Capture the cell that displays the provided text and extract its (X, Y) central coordinate. 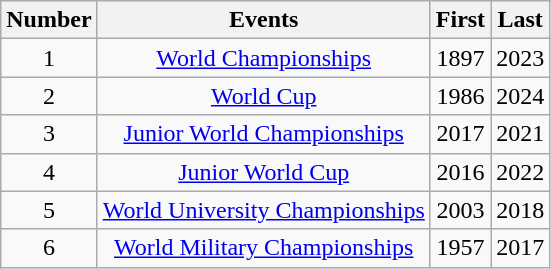
3 (49, 134)
Last (520, 20)
1 (49, 58)
Number (49, 20)
2022 (520, 172)
World University Championships (264, 210)
2016 (460, 172)
4 (49, 172)
1957 (460, 248)
5 (49, 210)
2 (49, 96)
2003 (460, 210)
World Military Championships (264, 248)
Junior World Championships (264, 134)
First (460, 20)
6 (49, 248)
2024 (520, 96)
2021 (520, 134)
2018 (520, 210)
1986 (460, 96)
2023 (520, 58)
Junior World Cup (264, 172)
World Cup (264, 96)
World Championships (264, 58)
Events (264, 20)
1897 (460, 58)
